Search for the cell housing the specified text and yield its (X, Y) center coordinate. 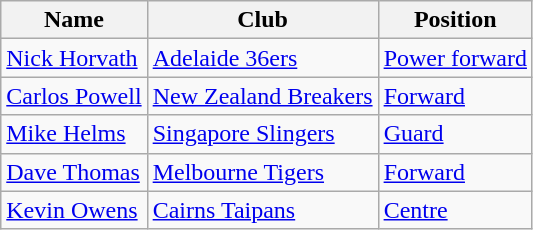
Cairns Taipans (262, 210)
Dave Thomas (74, 172)
Mike Helms (74, 134)
Carlos Powell (74, 96)
Nick Horvath (74, 58)
Adelaide 36ers (262, 58)
Power forward (455, 58)
Guard (455, 134)
Name (74, 20)
Kevin Owens (74, 210)
Position (455, 20)
Centre (455, 210)
Singapore Slingers (262, 134)
Club (262, 20)
New Zealand Breakers (262, 96)
Melbourne Tigers (262, 172)
